Output the [x, y] coordinate of the center of the cell containing the given text.  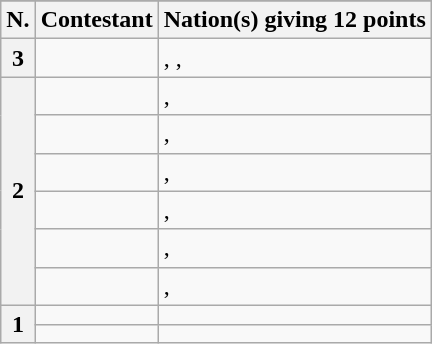
1 [18, 324]
Contestant [96, 20]
Nation(s) giving 12 points [294, 20]
2 [18, 191]
, , [294, 58]
3 [18, 58]
N. [18, 20]
